Search for the cell housing the specified text and yield its [x, y] center coordinate. 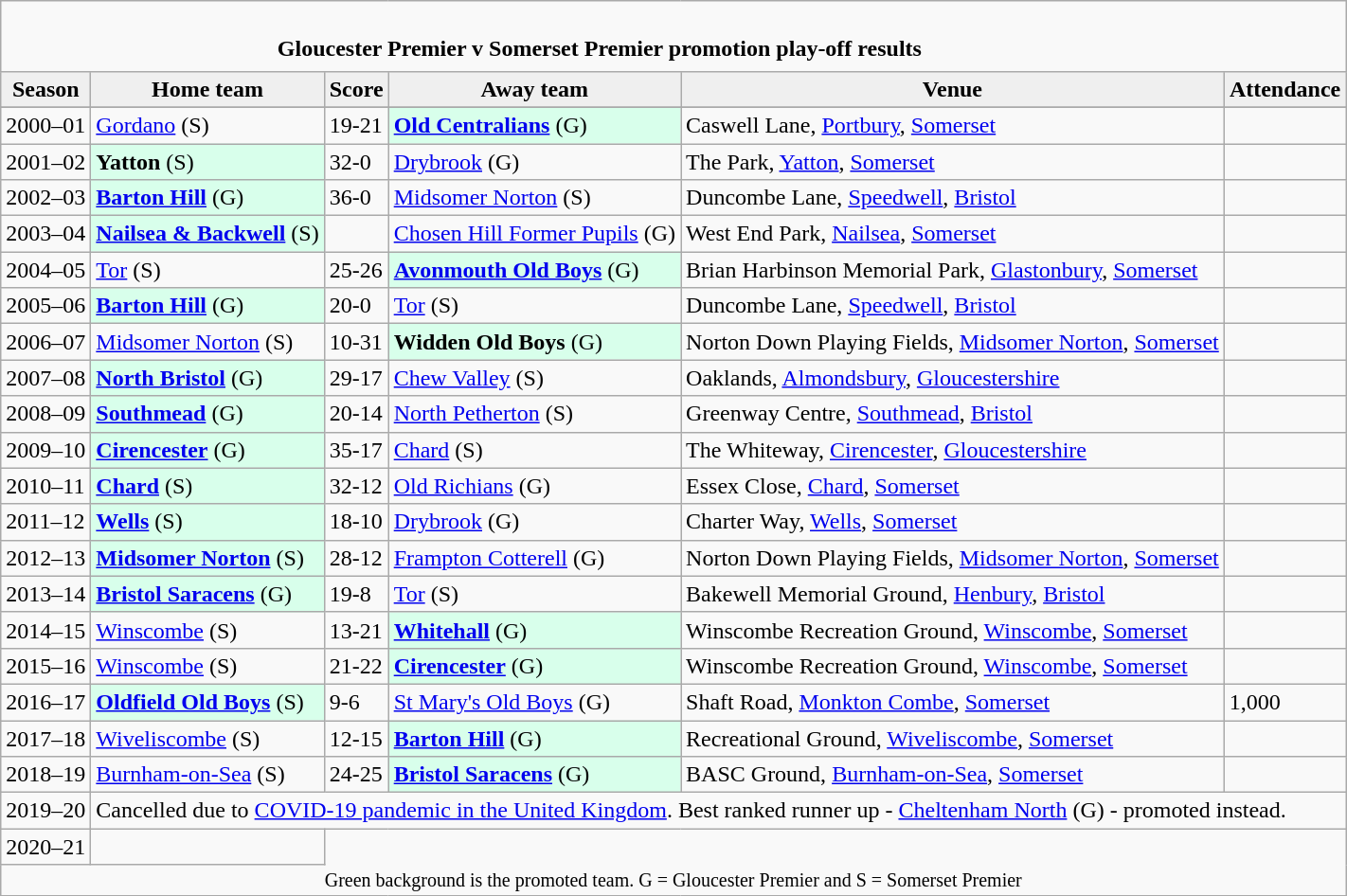
The Whiteway, Cirencester, Gloucestershire [953, 450]
32-12 [356, 486]
10-31 [356, 342]
2008–09 [45, 414]
Away team [534, 89]
2017–18 [45, 738]
2010–11 [45, 486]
20-14 [356, 414]
2003–04 [45, 234]
Bakewell Memorial Ground, Henbury, Bristol [953, 594]
Shaft Road, Monkton Combe, Somerset [953, 702]
BASC Ground, Burnham-on-Sea, Somerset [953, 775]
Widden Old Boys (G) [534, 342]
Chew Valley (S) [534, 378]
Cancelled due to COVID-19 pandemic in the United Kingdom. Best ranked runner up - Cheltenham North (G) - promoted instead. [718, 811]
19-8 [356, 594]
2018–19 [45, 775]
Green background is the promoted team. G = Gloucester Premier and S = Somerset Premier [673, 881]
35-17 [356, 450]
Gordano (S) [207, 125]
36-0 [356, 198]
Chosen Hill Former Pupils (G) [534, 234]
Oaklands, Almondsbury, Gloucestershire [953, 378]
Frampton Cotterell (G) [534, 558]
18-10 [356, 522]
13-21 [356, 630]
Brian Harbinson Memorial Park, Glastonbury, Somerset [953, 270]
North Bristol (G) [207, 378]
Nailsea & Backwell (S) [207, 234]
2019–20 [45, 811]
Greenway Centre, Southmead, Bristol [953, 414]
Recreational Ground, Wiveliscombe, Somerset [953, 738]
2020–21 [45, 847]
1,000 [1284, 702]
25-26 [356, 270]
North Petherton (S) [534, 414]
Caswell Lane, Portbury, Somerset [953, 125]
Home team [207, 89]
2002–03 [45, 198]
2000–01 [45, 125]
2004–05 [45, 270]
2007–08 [45, 378]
Score [356, 89]
9-6 [356, 702]
Charter Way, Wells, Somerset [953, 522]
2009–10 [45, 450]
29-17 [356, 378]
32-0 [356, 162]
West End Park, Nailsea, Somerset [953, 234]
21-22 [356, 666]
Old Richians (G) [534, 486]
Whitehall (G) [534, 630]
2012–13 [45, 558]
St Mary's Old Boys (G) [534, 702]
Oldfield Old Boys (S) [207, 702]
28-12 [356, 558]
Essex Close, Chard, Somerset [953, 486]
12-15 [356, 738]
19-21 [356, 125]
Yatton (S) [207, 162]
Avonmouth Old Boys (G) [534, 270]
2016–17 [45, 702]
Wells (S) [207, 522]
2015–16 [45, 666]
2014–15 [45, 630]
2005–06 [45, 306]
Season [45, 89]
Southmead (G) [207, 414]
2011–12 [45, 522]
Old Centralians (G) [534, 125]
2001–02 [45, 162]
The Park, Yatton, Somerset [953, 162]
Burnham-on-Sea (S) [207, 775]
Venue [953, 89]
2006–07 [45, 342]
2013–14 [45, 594]
24-25 [356, 775]
Attendance [1284, 89]
20-0 [356, 306]
Wiveliscombe (S) [207, 738]
